Search for the cell housing the specified text and yield its [x, y] center coordinate. 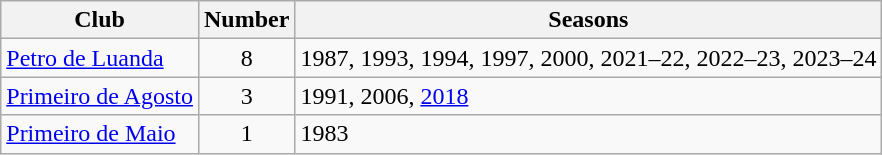
1991, 2006, 2018 [588, 96]
3 [246, 96]
8 [246, 58]
Petro de Luanda [100, 58]
Primeiro de Maio [100, 134]
Club [100, 20]
Primeiro de Agosto [100, 96]
Number [246, 20]
1987, 1993, 1994, 1997, 2000, 2021–22, 2022–23, 2023–24 [588, 58]
Seasons [588, 20]
1 [246, 134]
1983 [588, 134]
